Identify which cell holds the provided text, then report its (X, Y) central coordinate. 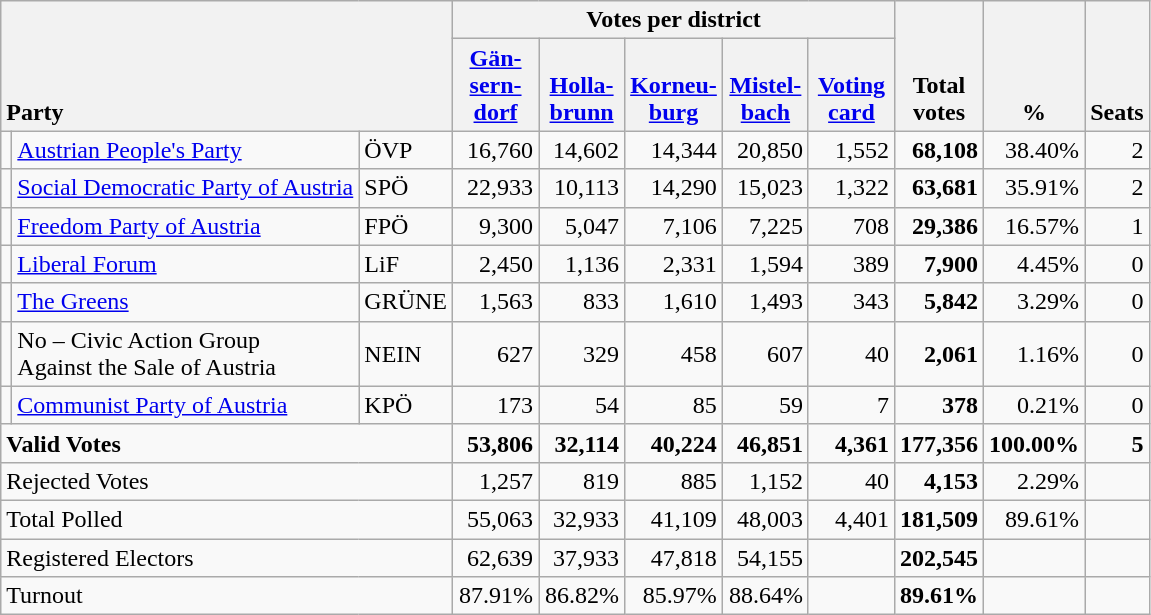
1,152 (765, 481)
0.21% (1034, 405)
14,344 (674, 150)
16,760 (496, 150)
85.97% (674, 596)
88.64% (765, 596)
20,850 (765, 150)
389 (851, 264)
Holla-brunn (582, 85)
68,108 (938, 150)
46,851 (765, 443)
85 (674, 405)
607 (765, 354)
1,610 (674, 302)
708 (851, 226)
7,106 (674, 226)
2,061 (938, 354)
Votes per district (674, 20)
Total Polled (227, 519)
Social Democratic Party of Austria (186, 188)
Registered Electors (227, 557)
4,401 (851, 519)
29,386 (938, 226)
38.40% (1034, 150)
1,322 (851, 188)
The Greens (186, 302)
48,003 (765, 519)
1,563 (496, 302)
4,361 (851, 443)
173 (496, 405)
1 (1117, 226)
4.45% (1034, 264)
FPÖ (406, 226)
378 (938, 405)
54 (582, 405)
ÖVP (406, 150)
177,356 (938, 443)
Austrian People's Party (186, 150)
5 (1117, 443)
No – Civic Action GroupAgainst the Sale of Austria (186, 354)
% (1034, 66)
Mistel-bach (765, 85)
54,155 (765, 557)
16.57% (1034, 226)
1,594 (765, 264)
7 (851, 405)
1,493 (765, 302)
329 (582, 354)
14,602 (582, 150)
22,933 (496, 188)
55,063 (496, 519)
343 (851, 302)
Rejected Votes (227, 481)
SPÖ (406, 188)
15,023 (765, 188)
Liberal Forum (186, 264)
9,300 (496, 226)
Totalvotes (938, 66)
Party (227, 66)
100.00% (1034, 443)
40,224 (674, 443)
32,933 (582, 519)
Communist Party of Austria (186, 405)
63,681 (938, 188)
87.91% (496, 596)
2.29% (1034, 481)
1,257 (496, 481)
86.82% (582, 596)
14,290 (674, 188)
3.29% (1034, 302)
35.91% (1034, 188)
1.16% (1034, 354)
Votingcard (851, 85)
Gän-sern-dorf (496, 85)
Korneu-burg (674, 85)
7,225 (765, 226)
Freedom Party of Austria (186, 226)
Turnout (227, 596)
202,545 (938, 557)
2,450 (496, 264)
Seats (1117, 66)
59 (765, 405)
7,900 (938, 264)
458 (674, 354)
37,933 (582, 557)
53,806 (496, 443)
KPÖ (406, 405)
885 (674, 481)
1,552 (851, 150)
181,509 (938, 519)
1,136 (582, 264)
5,047 (582, 226)
Valid Votes (227, 443)
62,639 (496, 557)
LiF (406, 264)
10,113 (582, 188)
32,114 (582, 443)
5,842 (938, 302)
GRÜNE (406, 302)
819 (582, 481)
627 (496, 354)
2,331 (674, 264)
47,818 (674, 557)
833 (582, 302)
41,109 (674, 519)
NEIN (406, 354)
4,153 (938, 481)
